For the text-containing cell, return its midpoint in [x, y] coordinate format. 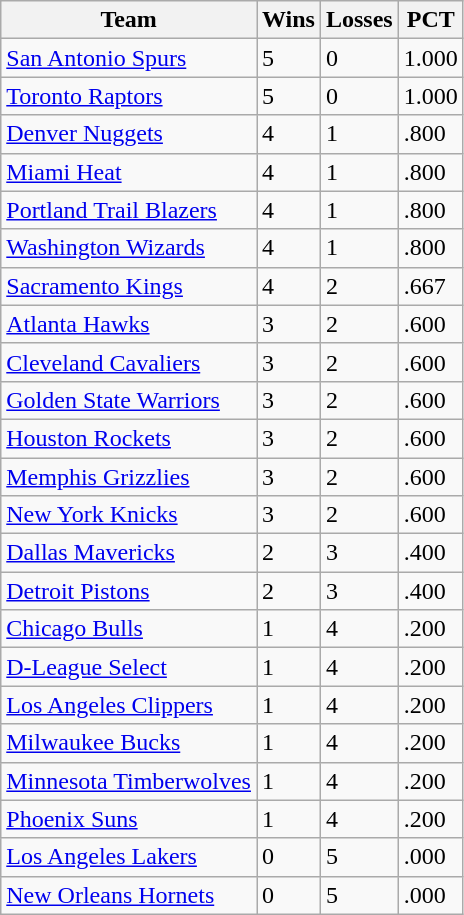
Phoenix Suns [129, 819]
Los Angeles Clippers [129, 705]
PCT [430, 20]
New Orleans Hornets [129, 895]
Miami Heat [129, 172]
Minnesota Timberwolves [129, 781]
Houston Rockets [129, 438]
Chicago Bulls [129, 629]
Denver Nuggets [129, 134]
Detroit Pistons [129, 591]
San Antonio Spurs [129, 58]
Portland Trail Blazers [129, 210]
Atlanta Hawks [129, 324]
Los Angeles Lakers [129, 857]
.667 [430, 286]
Washington Wizards [129, 248]
Dallas Mavericks [129, 553]
Losses [359, 20]
Memphis Grizzlies [129, 477]
Milwaukee Bucks [129, 743]
Golden State Warriors [129, 400]
Sacramento Kings [129, 286]
New York Knicks [129, 515]
Toronto Raptors [129, 96]
Team [129, 20]
D-League Select [129, 667]
Wins [288, 20]
Cleveland Cavaliers [129, 362]
